Locate the cell with the specified text and output its (x, y) center coordinate. 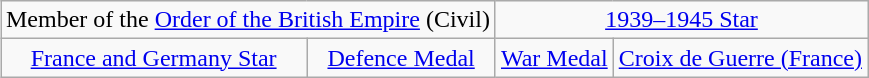
1939–1945 Star (681, 20)
War Medal (554, 58)
Croix de Guerre (France) (740, 58)
France and Germany Star (153, 58)
Defence Medal (402, 58)
Member of the Order of the British Empire (Civil) (248, 20)
